Provide the [x, y] coordinate of the cell's center where the given text is located.  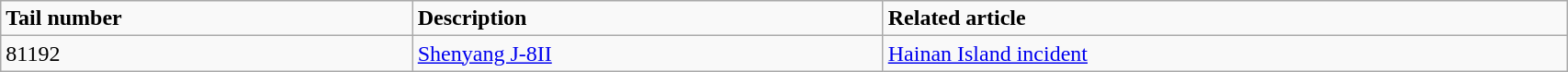
81192 [207, 54]
Description [648, 18]
Shenyang J-8II [648, 54]
Hainan Island incident [1224, 54]
Related article [1224, 18]
Tail number [207, 18]
